Provide the (x, y) coordinate of the cell's center where the given text is located.  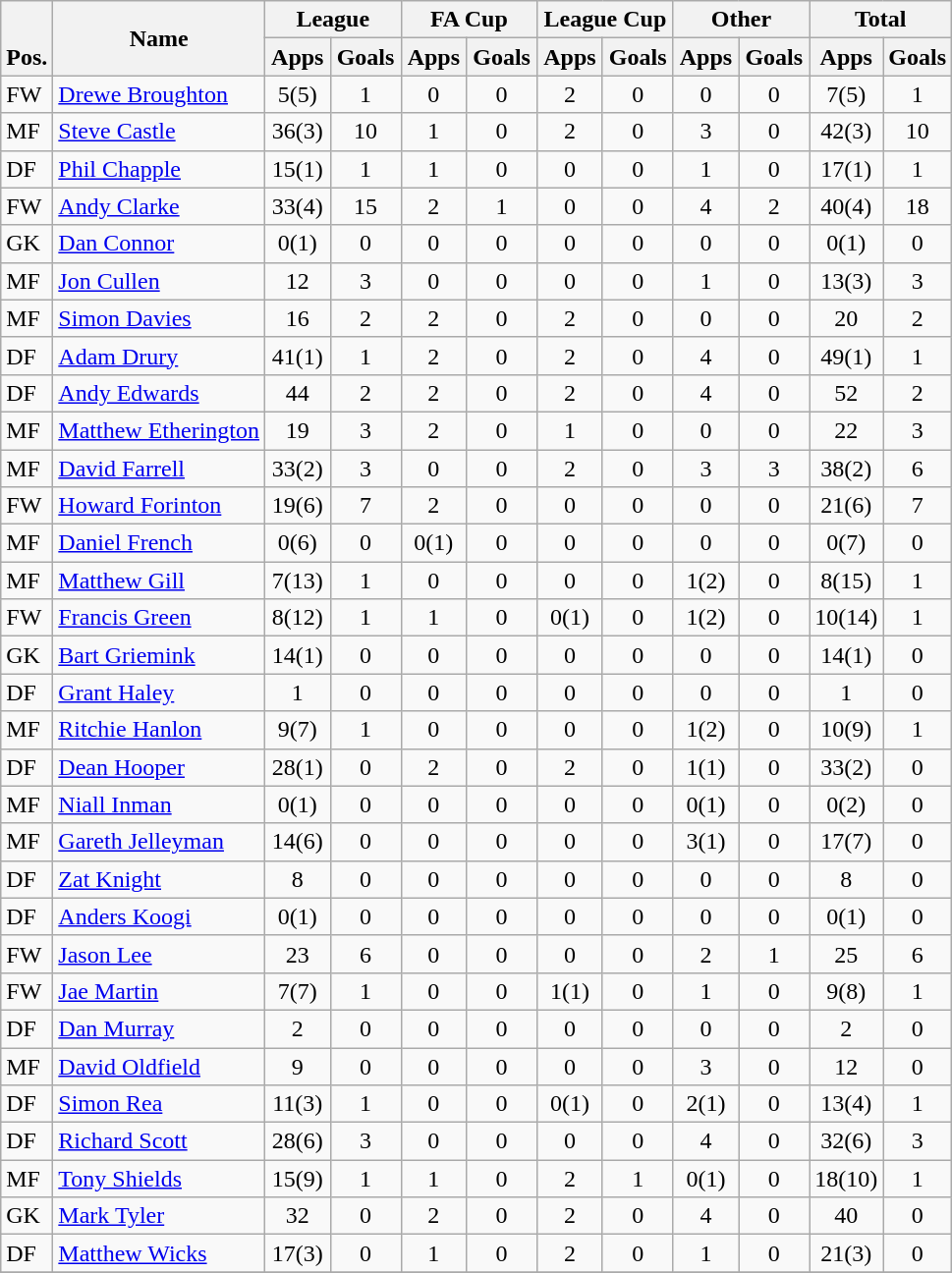
Jae Martin (159, 991)
17(1) (847, 169)
19 (299, 430)
17(7) (847, 842)
Total (880, 20)
22 (847, 430)
40(4) (847, 206)
16 (299, 318)
Matthew Gill (159, 581)
14(6) (299, 842)
Name (159, 38)
21(3) (847, 1253)
David Farrell (159, 469)
Zat Knight (159, 879)
Steve Castle (159, 132)
32 (299, 1216)
7(7) (299, 991)
9(8) (847, 991)
FA Cup (470, 20)
32(6) (847, 1141)
Daniel French (159, 543)
Francis Green (159, 618)
Andy Edwards (159, 393)
23 (299, 954)
Jon Cullen (159, 281)
Simon Rea (159, 1104)
Gareth Jelleyman (159, 842)
15(9) (299, 1179)
Adam Drury (159, 356)
Anders Koogi (159, 916)
41(1) (299, 356)
0(6) (299, 543)
Dan Murray (159, 1028)
Dan Connor (159, 244)
Mark Tyler (159, 1216)
Grant Haley (159, 692)
10(14) (847, 618)
Other (741, 20)
33(4) (299, 206)
40 (847, 1216)
League (334, 20)
28(1) (299, 767)
David Oldfield (159, 1066)
Pos. (28, 38)
8(12) (299, 618)
42(3) (847, 132)
13(4) (847, 1104)
36(3) (299, 132)
18(10) (847, 1179)
15(1) (299, 169)
15 (365, 206)
5(5) (299, 94)
10(9) (847, 730)
Richard Scott (159, 1141)
11(3) (299, 1104)
2(1) (705, 1104)
17(3) (299, 1253)
League Cup (605, 20)
7(13) (299, 581)
Phil Chapple (159, 169)
Jason Lee (159, 954)
49(1) (847, 356)
Howard Forinton (159, 506)
Niall Inman (159, 804)
21(6) (847, 506)
Matthew Etherington (159, 430)
Simon Davies (159, 318)
9(7) (299, 730)
52 (847, 393)
13(3) (847, 281)
Drewe Broughton (159, 94)
28(6) (299, 1141)
19(6) (299, 506)
3(1) (705, 842)
9 (299, 1066)
Bart Griemink (159, 655)
20 (847, 318)
44 (299, 393)
Ritchie Hanlon (159, 730)
0(2) (847, 804)
Dean Hooper (159, 767)
7(5) (847, 94)
Andy Clarke (159, 206)
38(2) (847, 469)
Tony Shields (159, 1179)
18 (918, 206)
8(15) (847, 581)
25 (847, 954)
0(7) (847, 543)
Matthew Wicks (159, 1253)
